Identify which cell holds the provided text, then report its [X, Y] central coordinate. 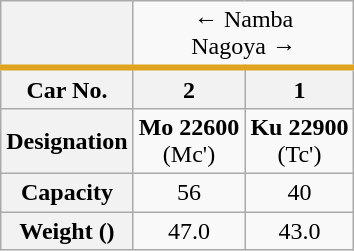
Capacity [67, 192]
56 [189, 192]
47.0 [189, 231]
Weight () [67, 231]
2 [189, 88]
Mo 22600(Mc') [189, 140]
43.0 [300, 231]
40 [300, 192]
← NambaNagoya → [244, 34]
Designation [67, 140]
Ku 22900(Tc') [300, 140]
Car No. [67, 88]
1 [300, 88]
